Detect which cell encompasses the target text, then output its [X, Y] center coordinate. 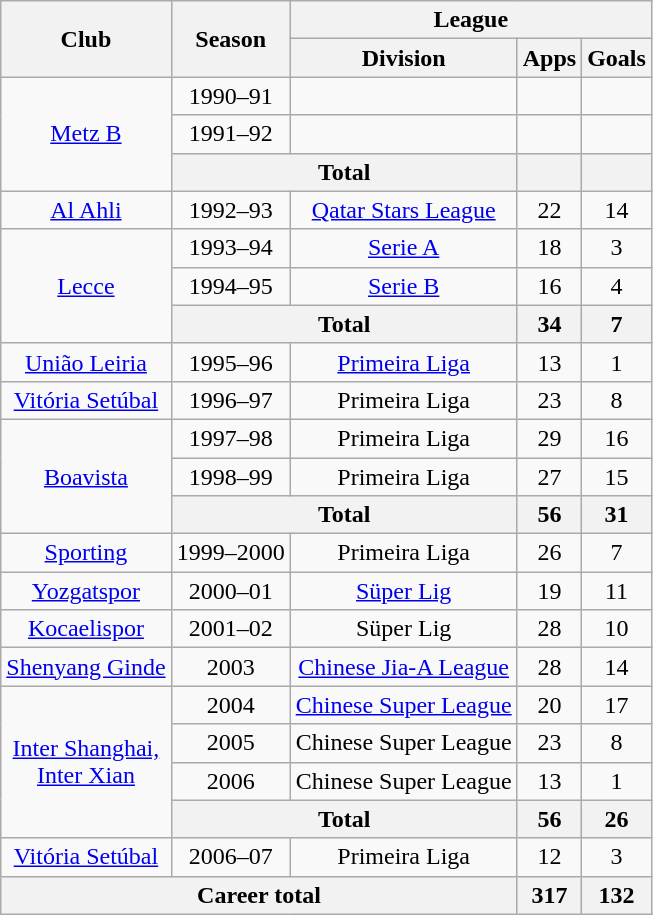
Career total [259, 895]
Division [404, 58]
1999–2000 [230, 553]
4 [617, 286]
17 [617, 705]
27 [549, 477]
Serie A [404, 248]
1994–95 [230, 286]
Apps [549, 58]
29 [549, 438]
Club [86, 39]
19 [549, 591]
15 [617, 477]
1991–92 [230, 134]
2005 [230, 743]
União Leiria [86, 362]
League [470, 20]
2006 [230, 781]
1993–94 [230, 248]
12 [549, 857]
2001–02 [230, 629]
Yozgatspor [86, 591]
Lecce [86, 286]
34 [549, 324]
Serie B [404, 286]
22 [549, 210]
2006–07 [230, 857]
1995–96 [230, 362]
Shenyang Ginde [86, 667]
1997–98 [230, 438]
Inter Shanghai,Inter Xian [86, 762]
1996–97 [230, 400]
Season [230, 39]
Metz B [86, 134]
18 [549, 248]
2004 [230, 705]
11 [617, 591]
2000–01 [230, 591]
Kocaelispor [86, 629]
10 [617, 629]
2003 [230, 667]
Qatar Stars League [404, 210]
31 [617, 515]
132 [617, 895]
20 [549, 705]
Al Ahli [86, 210]
1992–93 [230, 210]
Sporting [86, 553]
1990–91 [230, 96]
Goals [617, 58]
1998–99 [230, 477]
Boavista [86, 476]
Chinese Jia-A League [404, 667]
317 [549, 895]
